Search for the cell housing the specified text and yield its (X, Y) center coordinate. 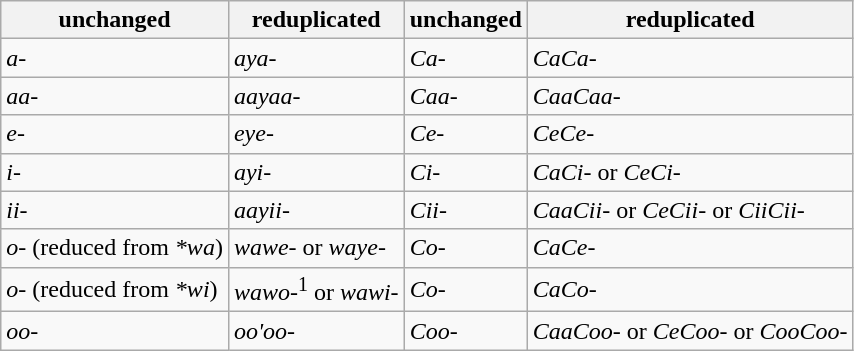
aayii- (316, 210)
eye- (316, 134)
ii- (115, 210)
CaaCoo- or CeCoo- or CooCoo- (690, 331)
aa- (115, 96)
Ce- (466, 134)
Coo- (466, 331)
Ci- (466, 172)
ayi- (316, 172)
aayaa- (316, 96)
Cii- (466, 210)
CaCa- (690, 58)
CaCe- (690, 248)
CaaCaa- (690, 96)
wawo-1 or wawi- (316, 290)
CeCe- (690, 134)
a- (115, 58)
CaaCii- or CeCii- or CiiCii- (690, 210)
o- (reduced from *wa) (115, 248)
oo'oo- (316, 331)
wawe- or waye- (316, 248)
Caa- (466, 96)
o- (reduced from *wi) (115, 290)
CaCi- or CeCi- (690, 172)
aya- (316, 58)
e- (115, 134)
CaCo- (690, 290)
oo- (115, 331)
Ca- (466, 58)
i- (115, 172)
